Search for the cell housing the specified text and yield its [x, y] center coordinate. 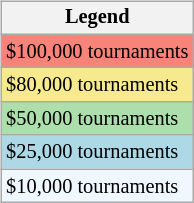
$10,000 tournaments [97, 186]
$80,000 tournaments [97, 85]
$25,000 tournaments [97, 152]
$50,000 tournaments [97, 119]
Legend [97, 18]
$100,000 tournaments [97, 51]
